Return the (x, y) coordinate for the center point of the cell that contains the specified text.  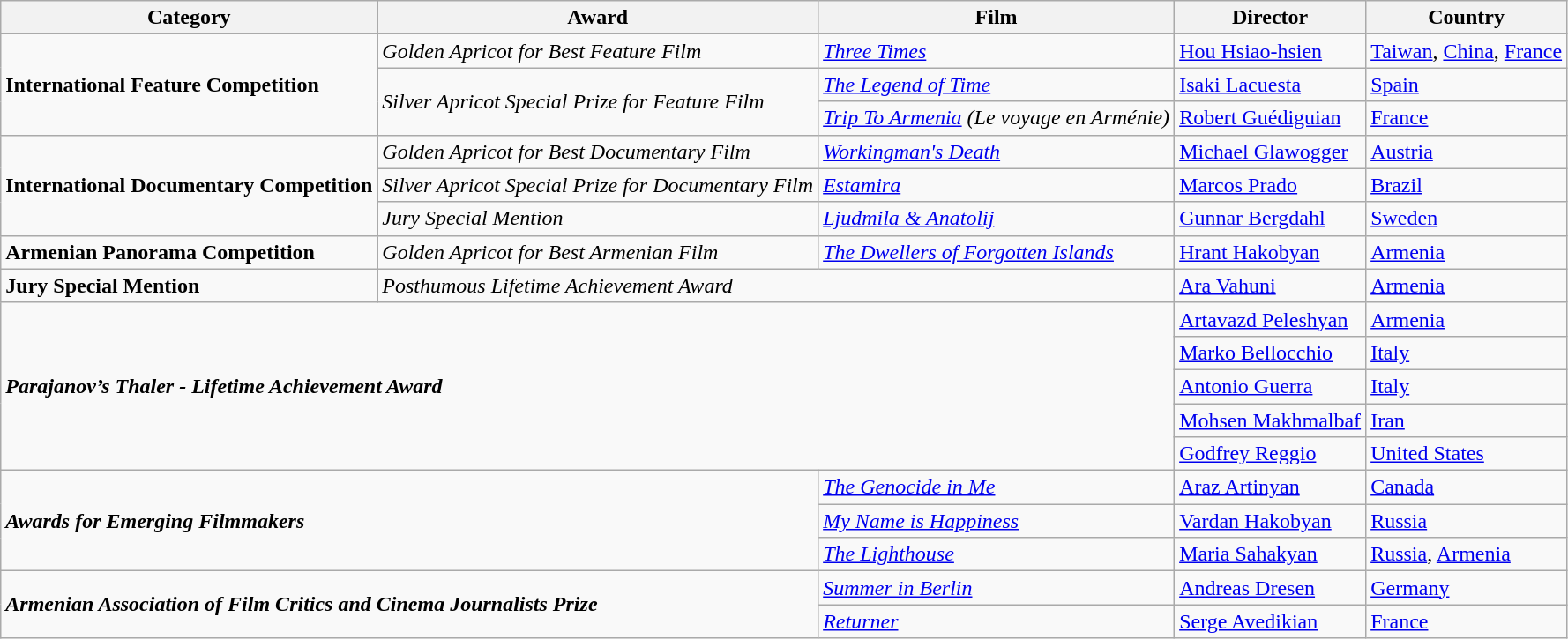
Michael Glawogger (1270, 152)
Gunnar Bergdahl (1270, 219)
Iran (1467, 420)
Hou Hsiao-hsien (1270, 51)
Brazil (1467, 185)
Russia, Armenia (1467, 554)
Spain (1467, 85)
Silver Apricot Special Prize for Documentary Film (598, 185)
Robert Guédiguian (1270, 118)
Maria Sahakyan (1270, 554)
Ljudmila & Anatolij (997, 219)
Godfrey Reggio (1270, 454)
Hrant Hakobyan (1270, 252)
Serge Avedikian (1270, 621)
The Dwellers of Forgotten Islands (997, 252)
Three Times (997, 51)
Workingman's Death (997, 152)
Summer in Berlin (997, 588)
Andreas Dresen (1270, 588)
Taiwan, China, France (1467, 51)
Category (189, 18)
International Documentary Competition (189, 185)
United States (1467, 454)
Parajanov’s Thaler - Lifetime Achievement Award (587, 386)
The Legend of Time (997, 85)
Araz Artinyan (1270, 487)
Country (1467, 18)
Marko Bellocchio (1270, 353)
Antonio Guerra (1270, 386)
Russia (1467, 521)
Austria (1467, 152)
Artavazd Peleshyan (1270, 319)
Armenian Association of Film Critics and Cinema Journalists Prize (409, 605)
Armenian Panorama Competition (189, 252)
Canada (1467, 487)
Vardan Hakobyan (1270, 521)
Mohsen Makhmalbaf (1270, 420)
Golden Apricot for Best Armenian Film (598, 252)
Isaki Lacuesta (1270, 85)
International Feature Competition (189, 85)
Marcos Prado (1270, 185)
Posthumous Lifetime Achievement Award (776, 286)
Returner (997, 621)
Golden Apricot for Best Feature Film (598, 51)
Golden Apricot for Best Documentary Film (598, 152)
The Lighthouse (997, 554)
Estamira (997, 185)
My Name is Happiness (997, 521)
Award (598, 18)
Film (997, 18)
Trip To Armenia (Le voyage en Arménie) (997, 118)
Awards for Emerging Filmmakers (409, 521)
The Genocide in Me (997, 487)
Sweden (1467, 219)
Germany (1467, 588)
Silver Apricot Special Prize for Feature Film (598, 101)
Director (1270, 18)
Ara Vahuni (1270, 286)
